Extract the (X, Y) coordinate from the center of the cell holding the provided text.  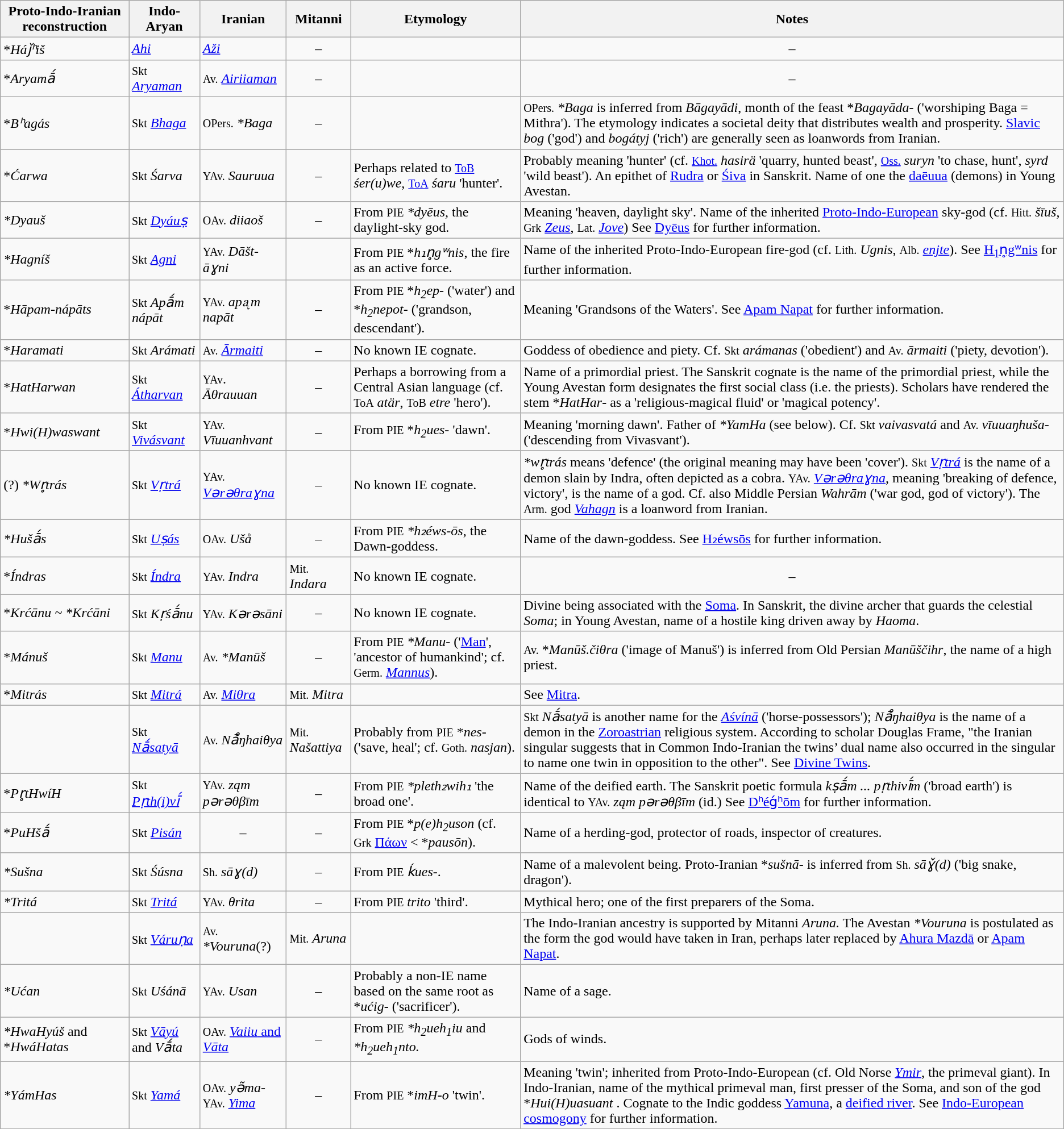
Mitanni (318, 19)
YAv. Indra (243, 576)
Skt Pṛth(i)vī́ (165, 793)
Aži (243, 49)
*Pr̥tHwíH (65, 793)
Skt Apā́m nápāt (165, 309)
YAv. apᶏm napāt (243, 309)
*YámHas (65, 1095)
*Háǰʰiš (65, 49)
Indo-Aryan (165, 19)
YAv. Sauruua (243, 175)
Iranian (243, 19)
OAv. Vaiiu and Vāta (243, 1039)
From PIE ḱues-. (435, 872)
Skt Vivásvant (165, 432)
Gods of winds. (792, 1039)
Skt Śúsna (165, 872)
Mit. Mitra (318, 694)
Skt Váruṇa (165, 939)
Skt Pisán (165, 833)
Probably from PIE *nes- ('save, heal'; cf. Goth. nasjan). (435, 740)
Mythical hero; one of the first preparers of the Soma. (792, 902)
From PIE *imH-o 'twin'. (435, 1095)
Av. Airiiaman (243, 78)
Skt Uṣás (165, 539)
Mit. Indara (318, 576)
YAv. Vīuuanhvant (243, 432)
Etymology (435, 19)
From PIE *h2ueh1iu and *h2ueh1nto. (435, 1039)
From PIE *h₁n̥gʷnis, the fire as an active force. (435, 259)
From PIE *h₂éws-ōs, the Dawn-goddess. (435, 539)
Av. *Manūš (243, 657)
Name of a sage. (792, 991)
YAv. Usan (243, 991)
*Índras (65, 576)
*Aryamā́ (65, 78)
*Haramati (65, 350)
*Mitrás (65, 694)
From PIE *dyēus, the daylight-sky god. (435, 220)
Av. Nā̊ŋhaiθya (243, 740)
YAv. Vǝrǝθraɣna (243, 485)
Perhaps related to ToB śer(u)we, ToA śaru 'hunter'. (435, 175)
Skt Arámati (165, 350)
Skt Kṛśā́nu (165, 613)
Skt Aryaman (165, 78)
YAv. Kərəsāni (243, 613)
Perhaps a borrowing from a Central Asian language (cf. ToA atär, ToB etre 'hero'). (435, 387)
OAv. diiaoš (243, 220)
Skt Vāyú and Vā́ta (165, 1039)
Meaning 'Grandsons of the Waters'. See Apam Napat for further information. (792, 309)
Skt Índra (165, 576)
Name of the dawn-goddess. See H₂éwsōs for further information. (792, 539)
Skt Tritá (165, 902)
*Bʰagás (65, 123)
*HatHarwan (65, 387)
Sh. sāɣ(d) (243, 872)
Skt Dyáuṣ (165, 220)
Skt Agni (165, 259)
*Hwi(H)waswant (65, 432)
Skt Bhaga (165, 123)
Proto-Indo-Iranian reconstruction (65, 19)
See Mitra. (792, 694)
From PIE *pleth₂wih₁ 'the broad one'. (435, 793)
OAv. yə̃ma- YAv. Yima (243, 1095)
*Sušna (65, 872)
Skt Nā́satyā (165, 740)
*Krćānu ~ *Krćāni (65, 613)
Skt Uśánā (165, 991)
Mit. Aruna (318, 939)
From PIE *p(e)h2uson (cf. Grk Πάων < *pausōn). (435, 833)
Name of a herding-god, protector of roads, inspector of creatures. (792, 833)
*Hagníš (65, 259)
Name of the inherited Proto-Indo-European fire-god (cf. Lith. Ugnis, Alb. enjte). See H1n̥gʷnis for further information. (792, 259)
Notes (792, 19)
Skt Átharvan (165, 387)
YAv. ząm pərəθβīm (243, 793)
YAv. Dāšt-āɣni (243, 259)
YAv. Āθrauuan (243, 387)
Av. *Manūš.čiθra ('image of Manuš') is inferred from Old Persian Manūščihr, the name of a high priest. (792, 657)
From PIE *h2ep- ('water') and *h2nepot- ('grandson, descendant'). (435, 309)
(?) *Wr̥trás (65, 485)
*Ćarwa (65, 175)
Av. Ārmaiti (243, 350)
From PIE *Manu- ('Man', 'ancestor of humankind'; cf. Germ. Mannus). (435, 657)
OPers. *Baga (243, 123)
OAv. Ušå (243, 539)
*Mánuš (65, 657)
Ahi (165, 49)
Skt Mitrá (165, 694)
Goddess of obedience and piety. Cf. Skt arámanas ('obedient') and Av. ārmaiti ('piety, devotion'). (792, 350)
*Tritá (65, 902)
Probably a non-IE name based on the same root as *ućig- ('sacrificer'). (435, 991)
*Ućan (65, 991)
Av. *Vouruna(?) (243, 939)
Meaning 'morning dawn'. Father of *YamHa (see below). Cf. Skt vaivasvatá and Av. vīuuaŋhuša- ('descending from Vivasvant'). (792, 432)
*HwaHyúš and *HwáHatas (65, 1039)
From PIE *h2ues- 'dawn'. (435, 432)
Av. Miθra (243, 694)
Skt Vṛtrá (165, 485)
*Dyauš (65, 220)
Skt Yamá (165, 1095)
*PuHšā́ (65, 833)
*Hāpam-nápāts (65, 309)
Skt Manu (165, 657)
*Hušā́s (65, 539)
Skt Śarva (165, 175)
YAv. θrita (243, 902)
Mit. Našattiya (318, 740)
From PIE trito 'third'. (435, 902)
Name of a malevolent being. Proto-Iranian *sušnā- is inferred from Sh. sāɣ̌(d) ('big snake, dragon'). (792, 872)
